Scan for the cell matching the given text and deliver its [x, y] coordinate at center. 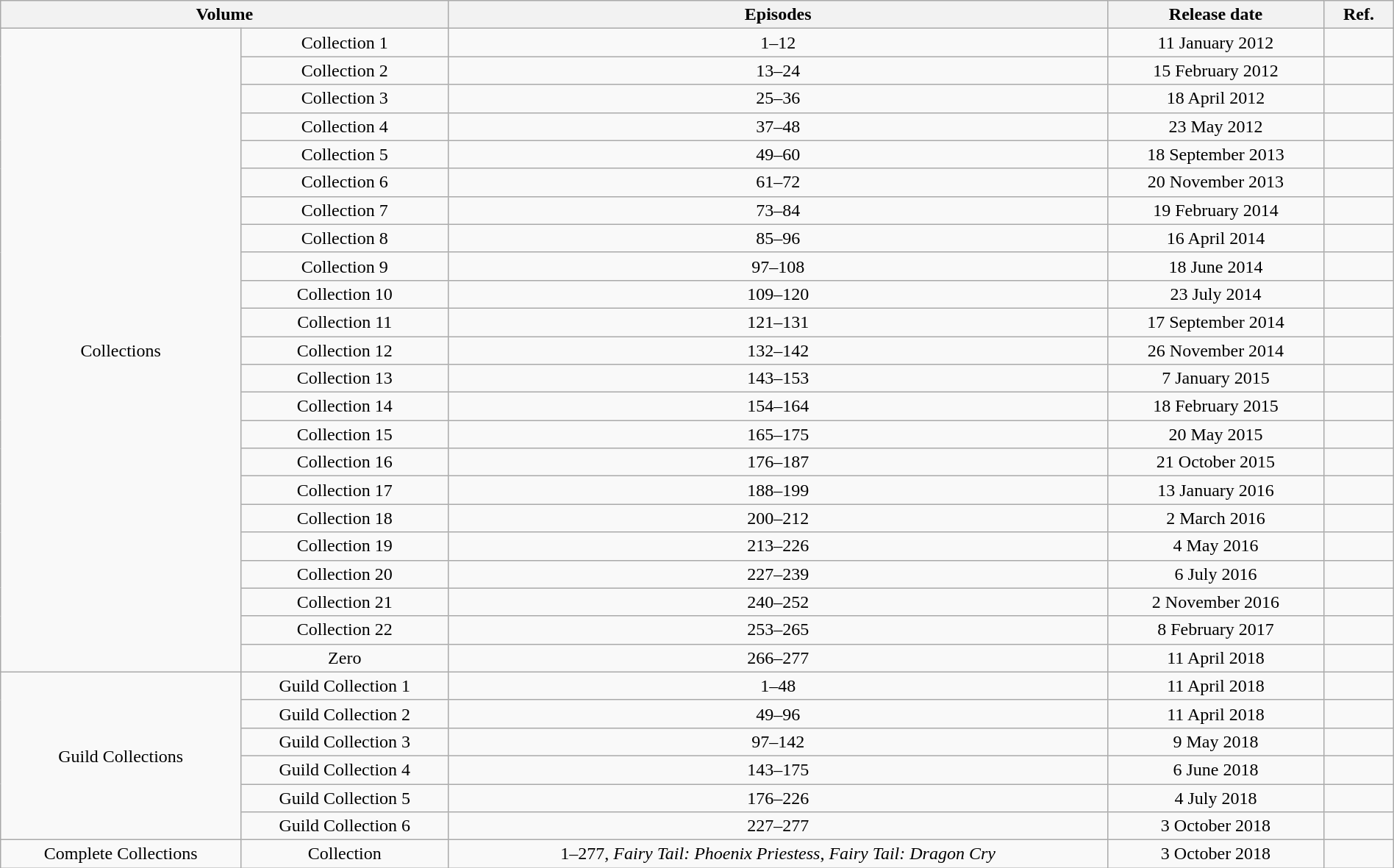
61–72 [778, 182]
Collection 14 [345, 406]
213–226 [778, 546]
4 July 2018 [1215, 797]
49–96 [778, 714]
Collection 10 [345, 294]
Collection 21 [345, 602]
Release date [1215, 15]
176–187 [778, 462]
11 January 2012 [1215, 43]
Episodes [778, 15]
Collection 7 [345, 210]
8 February 2017 [1215, 630]
6 July 2016 [1215, 574]
Guild Collections [121, 756]
143–153 [778, 379]
18 June 2014 [1215, 266]
6 June 2018 [1215, 770]
37–48 [778, 126]
73–84 [778, 210]
176–226 [778, 797]
154–164 [778, 406]
Collection 15 [345, 434]
15 February 2012 [1215, 71]
19 February 2014 [1215, 210]
165–175 [778, 434]
97–142 [778, 742]
Collection 3 [345, 98]
23 May 2012 [1215, 126]
Collection 6 [345, 182]
21 October 2015 [1215, 462]
266–277 [778, 658]
23 July 2014 [1215, 294]
20 November 2013 [1215, 182]
1–277, Fairy Tail: Phoenix Priestess, Fairy Tail: Dragon Cry [778, 854]
253–265 [778, 630]
Volume [225, 15]
1–12 [778, 43]
240–252 [778, 602]
Collection [345, 854]
121–131 [778, 322]
Guild Collection 3 [345, 742]
18 September 2013 [1215, 154]
Zero [345, 658]
25–36 [778, 98]
Ref. [1359, 15]
Collection 5 [345, 154]
Collection 17 [345, 490]
Collection 20 [345, 574]
Collection 9 [345, 266]
227–277 [778, 826]
Collection 11 [345, 322]
Collection 8 [345, 238]
49–60 [778, 154]
13 January 2016 [1215, 490]
17 September 2014 [1215, 322]
Complete Collections [121, 854]
132–142 [778, 351]
7 January 2015 [1215, 379]
20 May 2015 [1215, 434]
Guild Collection 5 [345, 797]
4 May 2016 [1215, 546]
2 March 2016 [1215, 518]
1–48 [778, 686]
Collection 19 [345, 546]
16 April 2014 [1215, 238]
227–239 [778, 574]
143–175 [778, 770]
Collection 2 [345, 71]
Collection 12 [345, 351]
2 November 2016 [1215, 602]
Collection 22 [345, 630]
26 November 2014 [1215, 351]
Guild Collection 6 [345, 826]
200–212 [778, 518]
9 May 2018 [1215, 742]
Guild Collection 1 [345, 686]
Collection 18 [345, 518]
85–96 [778, 238]
Collection 1 [345, 43]
18 April 2012 [1215, 98]
Guild Collection 2 [345, 714]
Collection 16 [345, 462]
109–120 [778, 294]
Collections [121, 350]
Guild Collection 4 [345, 770]
97–108 [778, 266]
188–199 [778, 490]
Collection 4 [345, 126]
13–24 [778, 71]
18 February 2015 [1215, 406]
Collection 13 [345, 379]
